Output the [X, Y] coordinate of the center of the cell containing the given text.  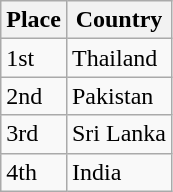
Sri Lanka [118, 134]
Thailand [118, 58]
3rd [34, 134]
India [118, 172]
Country [118, 20]
1st [34, 58]
2nd [34, 96]
Pakistan [118, 96]
Place [34, 20]
4th [34, 172]
